Extract the (X, Y) coordinate from the center of the cell holding the provided text.  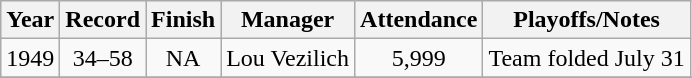
Attendance (419, 20)
NA (184, 58)
Manager (288, 20)
Team folded July 31 (586, 58)
Record (103, 20)
Finish (184, 20)
Lou Vezilich (288, 58)
Year (30, 20)
Playoffs/Notes (586, 20)
34–58 (103, 58)
5,999 (419, 58)
1949 (30, 58)
